Pinpoint the cell where the given text exists, returning its (x, y) midpoint coordinate. 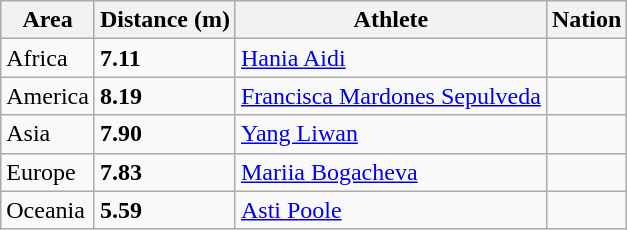
Asti Poole (390, 210)
America (48, 96)
7.11 (164, 58)
Distance (m) (164, 20)
Africa (48, 58)
8.19 (164, 96)
Oceania (48, 210)
Area (48, 20)
Nation (586, 20)
Mariia Bogacheva (390, 172)
Francisca Mardones Sepulveda (390, 96)
7.83 (164, 172)
7.90 (164, 134)
Yang Liwan (390, 134)
Hania Aidi (390, 58)
Athlete (390, 20)
Asia (48, 134)
Europe (48, 172)
5.59 (164, 210)
